Find where the given text appears and provide that cell's center as (x, y) coordinate. 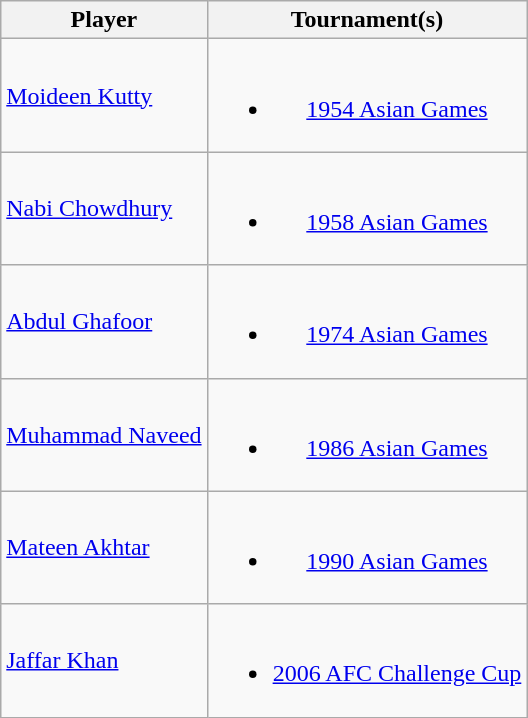
Jaffar Khan (104, 660)
1974 Asian Games (367, 322)
Moideen Kutty (104, 96)
2006 AFC Challenge Cup (367, 660)
Tournament(s) (367, 20)
Player (104, 20)
Abdul Ghafoor (104, 322)
1986 Asian Games (367, 434)
1958 Asian Games (367, 208)
1990 Asian Games (367, 548)
Muhammad Naveed (104, 434)
1954 Asian Games (367, 96)
Nabi Chowdhury (104, 208)
Mateen Akhtar (104, 548)
